Pinpoint the cell where the given text exists, returning its (x, y) midpoint coordinate. 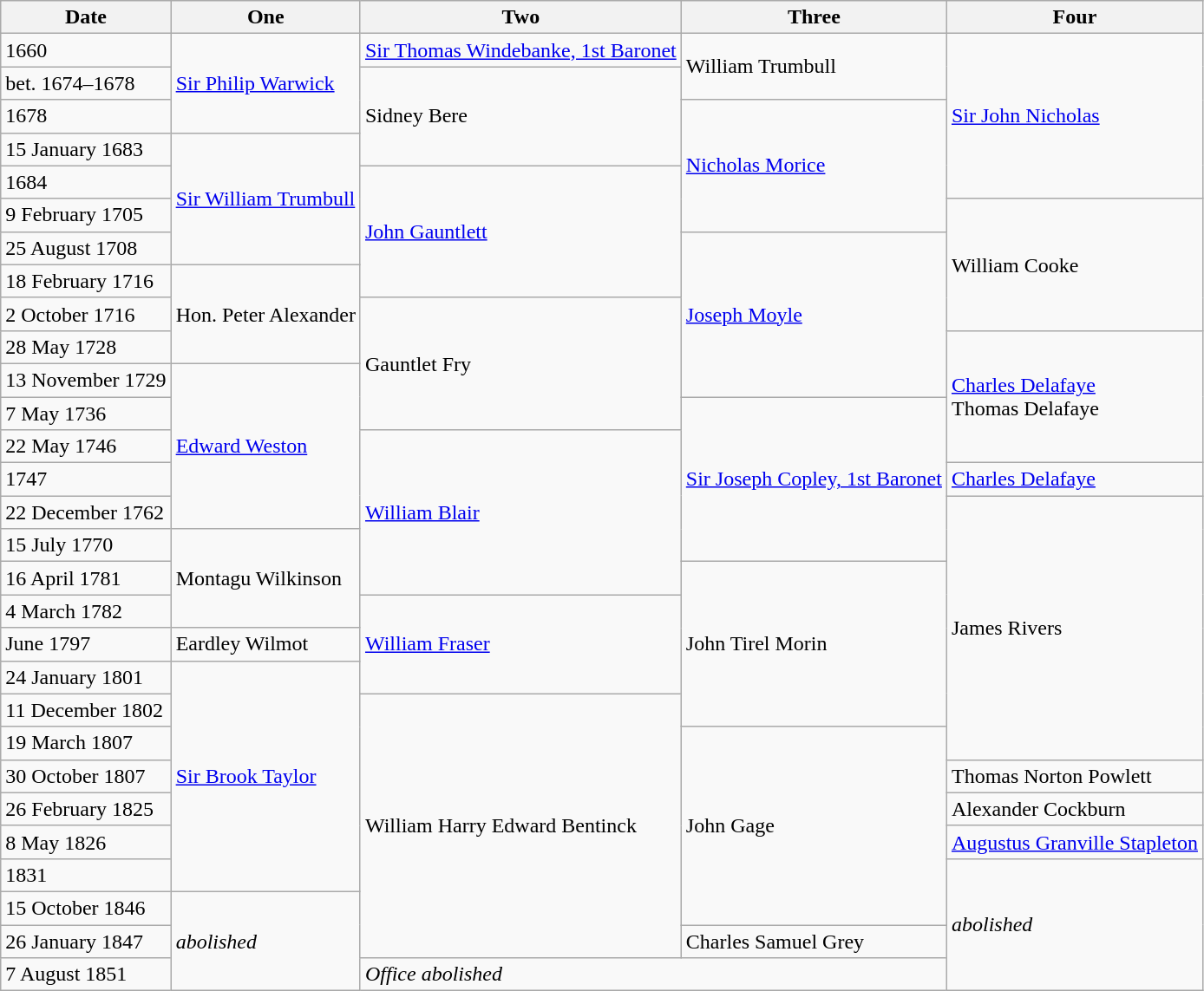
7 August 1851 (86, 975)
William Trumbull (814, 67)
Hon. Peter Alexander (265, 314)
22 December 1762 (86, 512)
2 October 1716 (86, 314)
Charles DelafayeThomas Delafaye (1074, 396)
1747 (86, 479)
15 October 1846 (86, 908)
Joseph Moyle (814, 314)
1831 (86, 875)
28 May 1728 (86, 347)
1678 (86, 116)
16 April 1781 (86, 578)
11 December 1802 (86, 710)
Sir Brook Taylor (265, 776)
Alexander Cockburn (1074, 809)
Gauntlet Fry (520, 363)
Date (86, 17)
William Cooke (1074, 264)
13 November 1729 (86, 380)
Charles Samuel Grey (814, 941)
Augustus Granville Stapleton (1074, 842)
Nicholas Morice (814, 166)
Sidney Bere (520, 116)
22 May 1746 (86, 447)
25 August 1708 (86, 248)
15 July 1770 (86, 545)
Three (814, 17)
William Harry Edward Bentinck (520, 825)
Eardley Wilmot (265, 644)
9 February 1705 (86, 215)
Sir Joseph Copley, 1st Baronet (814, 479)
Office abolished (653, 975)
Charles Delafaye (1074, 479)
William Blair (520, 512)
19 March 1807 (86, 743)
James Rivers (1074, 628)
William Fraser (520, 644)
bet. 1674–1678 (86, 83)
26 January 1847 (86, 941)
Sir John Nicholas (1074, 116)
Thomas Norton Powlett (1074, 776)
8 May 1826 (86, 842)
John Tirel Morin (814, 644)
Sir Philip Warwick (265, 83)
1684 (86, 182)
Four (1074, 17)
Sir Thomas Windebanke, 1st Baronet (520, 50)
June 1797 (86, 644)
Edward Weston (265, 446)
7 May 1736 (86, 414)
1660 (86, 50)
Sir William Trumbull (265, 199)
One (265, 17)
26 February 1825 (86, 809)
18 February 1716 (86, 281)
15 January 1683 (86, 149)
Montagu Wilkinson (265, 578)
Two (520, 17)
John Gauntlett (520, 231)
30 October 1807 (86, 776)
4 March 1782 (86, 611)
John Gage (814, 825)
24 January 1801 (86, 677)
